Capture the cell that displays the provided text and extract its [X, Y] central coordinate. 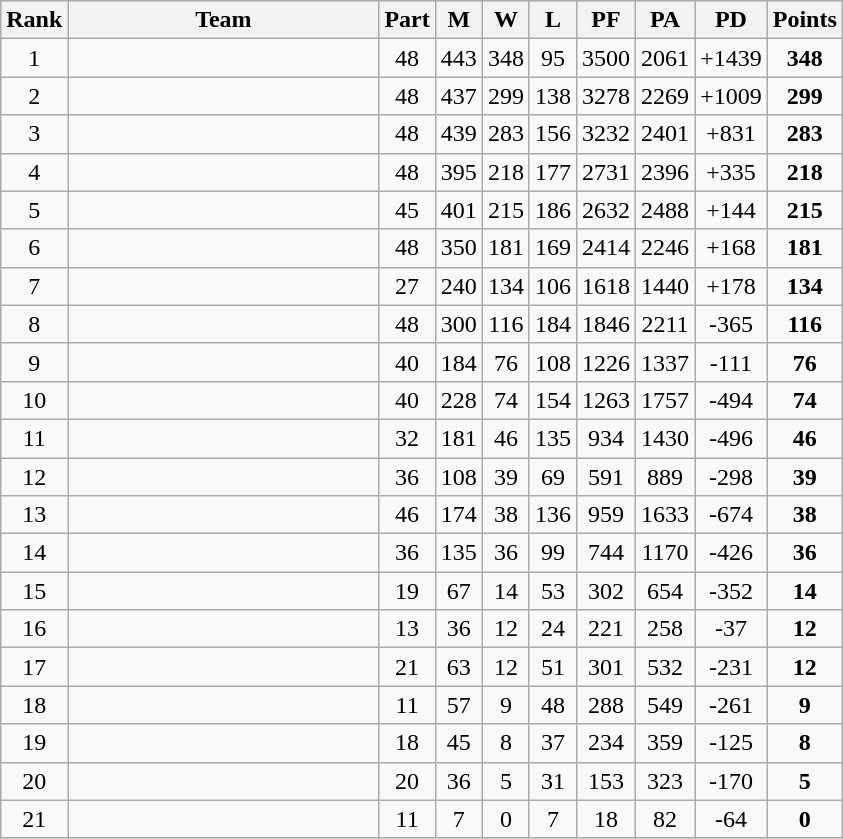
57 [458, 705]
169 [552, 248]
153 [606, 781]
350 [458, 248]
+178 [732, 286]
156 [552, 134]
744 [606, 553]
37 [552, 743]
549 [666, 705]
2401 [666, 134]
16 [34, 629]
-496 [732, 438]
3500 [606, 58]
359 [666, 743]
1440 [666, 286]
-494 [732, 400]
-261 [732, 705]
15 [34, 591]
Rank [34, 20]
Team [224, 20]
186 [552, 210]
+144 [732, 210]
-125 [732, 743]
95 [552, 58]
437 [458, 96]
2 [34, 96]
3232 [606, 134]
1430 [666, 438]
4 [34, 172]
-64 [732, 819]
443 [458, 58]
+168 [732, 248]
17 [34, 667]
1618 [606, 286]
154 [552, 400]
439 [458, 134]
2396 [666, 172]
2632 [606, 210]
3 [34, 134]
2414 [606, 248]
-231 [732, 667]
138 [552, 96]
288 [606, 705]
51 [552, 667]
PA [666, 20]
31 [552, 781]
301 [606, 667]
532 [666, 667]
1226 [606, 362]
221 [606, 629]
53 [552, 591]
934 [606, 438]
-674 [732, 515]
395 [458, 172]
-170 [732, 781]
Part [407, 20]
240 [458, 286]
2488 [666, 210]
-111 [732, 362]
82 [666, 819]
234 [606, 743]
177 [552, 172]
1170 [666, 553]
-365 [732, 324]
136 [552, 515]
2269 [666, 96]
+1439 [732, 58]
-298 [732, 477]
24 [552, 629]
L [552, 20]
69 [552, 477]
174 [458, 515]
PF [606, 20]
99 [552, 553]
1633 [666, 515]
2061 [666, 58]
889 [666, 477]
+335 [732, 172]
401 [458, 210]
-426 [732, 553]
591 [606, 477]
+1009 [732, 96]
106 [552, 286]
-352 [732, 591]
-37 [732, 629]
959 [606, 515]
258 [666, 629]
2211 [666, 324]
Points [804, 20]
300 [458, 324]
6 [34, 248]
323 [666, 781]
2731 [606, 172]
W [506, 20]
10 [34, 400]
+831 [732, 134]
1337 [666, 362]
1846 [606, 324]
654 [666, 591]
2246 [666, 248]
27 [407, 286]
1263 [606, 400]
302 [606, 591]
63 [458, 667]
3278 [606, 96]
1 [34, 58]
67 [458, 591]
1757 [666, 400]
32 [407, 438]
PD [732, 20]
228 [458, 400]
M [458, 20]
